Output the [x, y] coordinate of the center of the cell containing the given text.  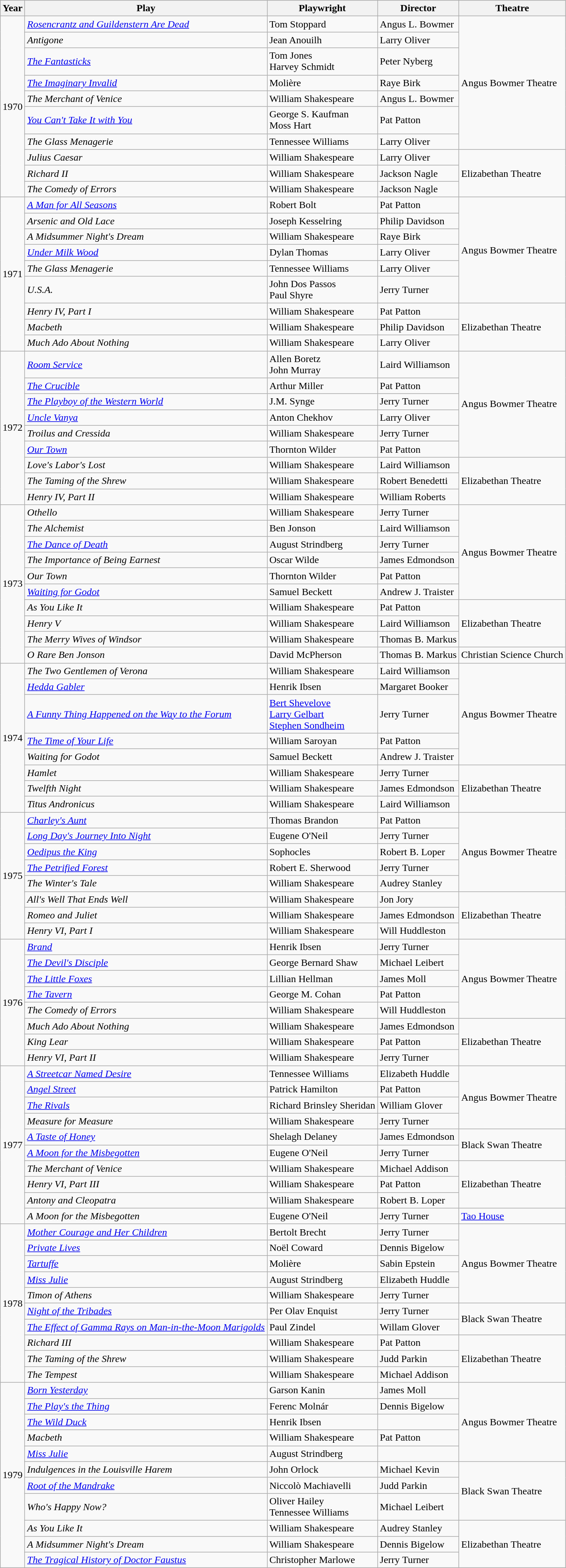
Twelfth Night [146, 789]
Niccolò Machiavelli [322, 1485]
Indulgences in the Louisville Harem [146, 1469]
John Dos PassosPaul Shyre [322, 290]
1972 [12, 428]
King Lear [146, 1042]
O Rare Ben Jonson [146, 655]
The Rivals [146, 1105]
Play [146, 8]
Love's Labor's Lost [146, 465]
Richard Brinsley Sheridan [322, 1105]
Tom JonesHarvey Schmidt [322, 62]
Oscar Wilde [322, 560]
Bert SheveloveLarry GelbartStephen Sondheim [322, 714]
The Merry Wives of Windsor [146, 639]
1976 [12, 1002]
Who's Happy Now? [146, 1506]
Arthur Miller [322, 386]
U.S.A. [146, 290]
The Effect of Gamma Rays on Man-in-the-Moon Marigolds [146, 1327]
1975 [12, 876]
Lillian Hellman [322, 978]
George Bernard Shaw [322, 963]
Jon Jory [418, 899]
Romeo and Juliet [146, 915]
Tom Stoppard [322, 24]
Jean Anouilh [322, 40]
Under Milk Wood [146, 253]
Director [418, 8]
Born Yesterday [146, 1390]
Henry IV, Part II [146, 496]
Shelagh Delaney [322, 1137]
Timon of Athens [146, 1295]
Playwright [322, 8]
The Dance of Death [146, 544]
1978 [12, 1303]
Richard II [146, 173]
Root of the Mandrake [146, 1485]
Anton Chekhov [322, 417]
Othello [146, 513]
Richard III [146, 1343]
The Devil's Disciple [146, 963]
The Fantasticks [146, 62]
Christopher Marlowe [322, 1560]
Oedipus the King [146, 852]
The Importance of Being Earnest [146, 560]
John Orlock [322, 1469]
Peter Nyberg [418, 62]
Henry VI, Part III [146, 1184]
Uncle Vanya [146, 417]
All's Well That Ends Well [146, 899]
Room Service [146, 365]
Oliver HaileyTennessee Williams [322, 1506]
1971 [12, 274]
A Funny Thing Happened on the Way to the Forum [146, 714]
The Alchemist [146, 528]
Robert Benedetti [418, 481]
Tartuffe [146, 1263]
Henry VI, Part II [146, 1058]
1970 [12, 107]
1973 [12, 584]
Sabin Epstein [418, 1263]
Antony and Cleopatra [146, 1200]
The Crucible [146, 386]
Per Olav Enquist [322, 1311]
Dylan Thomas [322, 253]
Sophocles [322, 852]
The Wild Duck [146, 1422]
Henry V [146, 623]
1974 [12, 737]
The Little Foxes [146, 978]
Angel Street [146, 1089]
Arsenic and Old Lace [146, 221]
Michael Kevin [418, 1469]
Thomas Brandon [322, 820]
Year [12, 8]
Night of the Tribades [146, 1311]
Hedda Gabler [146, 687]
Mother Courage and Her Children [146, 1232]
Charley's Aunt [146, 820]
A Man for All Seasons [146, 205]
Garson Kanin [322, 1390]
Henry IV, Part I [146, 311]
Joseph Kesselring [322, 221]
The Tragical History of Doctor Faustus [146, 1560]
William Roberts [418, 496]
Theatre [512, 8]
Robert E. Sherwood [322, 868]
Hamlet [146, 773]
J.M. Synge [322, 402]
Tao House [512, 1216]
Julius Caesar [146, 157]
William Glover [418, 1105]
The Play's the Thing [146, 1406]
The Tavern [146, 994]
Willam Glover [418, 1327]
1979 [12, 1475]
Antigone [146, 40]
The Time of Your Life [146, 741]
Robert Bolt [322, 205]
Noël Coward [322, 1248]
Troilus and Cressida [146, 433]
Titus Andronicus [146, 804]
Margaret Booker [418, 687]
Ferenc Molnár [322, 1406]
The Imaginary Invalid [146, 83]
Henry VI, Part I [146, 931]
The Two Gentlemen of Verona [146, 671]
David McPherson [322, 655]
Long Day's Journey Into Night [146, 836]
Allen BoretzJohn Murray [322, 365]
A Streetcar Named Desire [146, 1074]
Rosencrantz and Guildenstern Are Dead [146, 24]
Ben Jonson [322, 528]
The Winter's Tale [146, 883]
George S. KaufmanMoss Hart [322, 120]
The Petrified Forest [146, 868]
A Taste of Honey [146, 1137]
The Tempest [146, 1374]
Brand [146, 947]
George M. Cohan [322, 994]
1977 [12, 1145]
You Can't Take It with You [146, 120]
Measure for Measure [146, 1121]
Private Lives [146, 1248]
Paul Zindel [322, 1327]
Christian Science Church [512, 655]
Bertolt Brecht [322, 1232]
The Playboy of the Western World [146, 402]
Patrick Hamilton [322, 1089]
William Saroyan [322, 741]
